Determine the (x, y) coordinate at the center of the cell enclosing the given text.  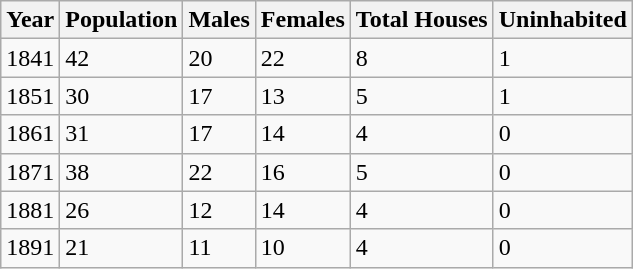
1851 (30, 96)
Year (30, 20)
Males (219, 20)
21 (122, 248)
11 (219, 248)
Population (122, 20)
31 (122, 134)
Total Houses (422, 20)
1871 (30, 172)
1841 (30, 58)
10 (302, 248)
20 (219, 58)
42 (122, 58)
38 (122, 172)
8 (422, 58)
30 (122, 96)
16 (302, 172)
1891 (30, 248)
13 (302, 96)
12 (219, 210)
Uninhabited (562, 20)
1881 (30, 210)
Females (302, 20)
26 (122, 210)
1861 (30, 134)
